Detect which cell encompasses the target text, then output its (X, Y) center coordinate. 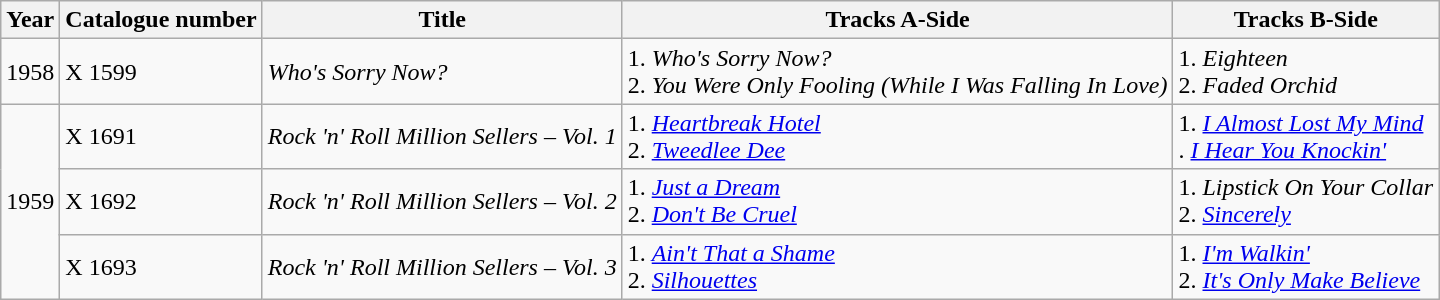
1. Just a Dream2. Don't Be Cruel (898, 202)
1. I'm Walkin'2. It's Only Make Believe (1306, 266)
Who's Sorry Now? (442, 72)
1. Lipstick On Your Collar2. Sincerely (1306, 202)
X 1691 (161, 136)
Tracks A-Side (898, 20)
Rock 'n' Roll Million Sellers – Vol. 2 (442, 202)
1958 (30, 72)
1959 (30, 202)
Title (442, 20)
X 1692 (161, 202)
1. Who's Sorry Now? 2. You Were Only Fooling (While I Was Falling In Love) (898, 72)
X 1599 (161, 72)
1. Heartbreak Hotel2. Tweedlee Dee (898, 136)
Year (30, 20)
Rock 'n' Roll Million Sellers – Vol. 3 (442, 266)
1. I Almost Lost My Mind. I Hear You Knockin' (1306, 136)
Rock 'n' Roll Million Sellers – Vol. 1 (442, 136)
Tracks B-Side (1306, 20)
1. Ain't That a Shame2. Silhouettes (898, 266)
Catalogue number (161, 20)
X 1693 (161, 266)
1. Eighteen2. Faded Orchid (1306, 72)
